Search for the cell housing the specified text and yield its [x, y] center coordinate. 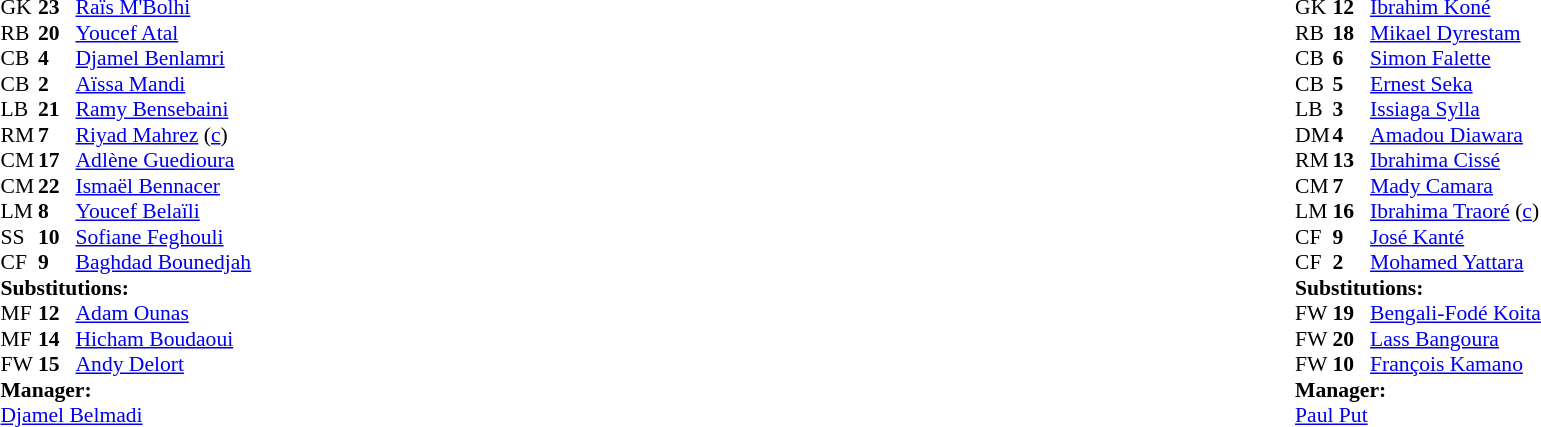
14 [57, 339]
Mohamed Yattara [1456, 263]
Adlène Guedioura [164, 161]
Sofiane Feghouli [164, 237]
Ibrahima Cissé [1456, 161]
3 [1352, 109]
Youcef Belaïli [164, 211]
22 [57, 186]
Bengali-Fodé Koita [1456, 313]
5 [1352, 84]
SS [19, 237]
Aïssa Mandi [164, 84]
Hicham Boudaoui [164, 339]
Adam Ounas [164, 313]
19 [1352, 313]
Simon Falette [1456, 59]
Djamel Benlamri [164, 59]
Amadou Diawara [1456, 135]
Ernest Seka [1456, 84]
8 [57, 211]
François Kamano [1456, 365]
Lass Bangoura [1456, 339]
Andy Delort [164, 365]
Riyad Mahrez (c) [164, 135]
José Kanté [1456, 237]
18 [1352, 33]
Issiaga Sylla [1456, 109]
Mikael Dyrestam [1456, 33]
DM [1314, 135]
12 [57, 313]
21 [57, 109]
Mady Camara [1456, 186]
15 [57, 365]
Ramy Bensebaini [164, 109]
16 [1352, 211]
Ismaël Bennacer [164, 186]
6 [1352, 59]
Ibrahima Traoré (c) [1456, 211]
Baghdad Bounedjah [164, 263]
13 [1352, 161]
17 [57, 161]
Youcef Atal [164, 33]
